Locate the cell with the specified text and output its (X, Y) center coordinate. 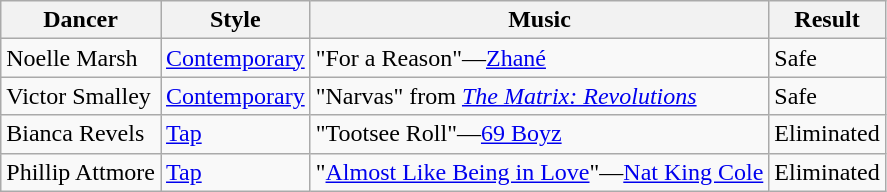
Dancer (81, 20)
"For a Reason"—Zhané (540, 58)
Result (827, 20)
"Tootsee Roll"—69 Boyz (540, 134)
Style (235, 20)
Phillip Attmore (81, 172)
Bianca Revels (81, 134)
"Almost Like Being in Love"—Nat King Cole (540, 172)
Victor Smalley (81, 96)
Noelle Marsh (81, 58)
Music (540, 20)
"Narvas" from The Matrix: Revolutions (540, 96)
